Capture the cell that displays the provided text and extract its (x, y) central coordinate. 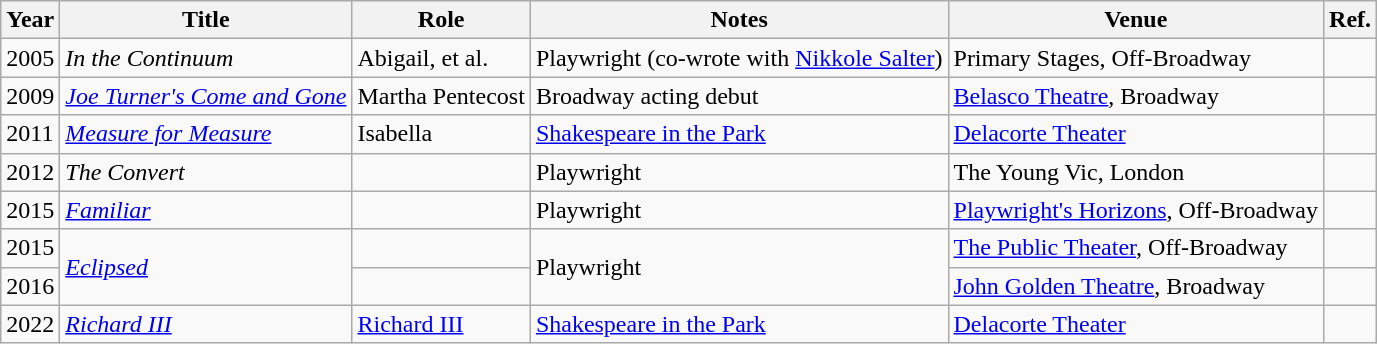
John Golden Theatre, Broadway (1136, 286)
Measure for Measure (206, 134)
Familiar (206, 210)
2009 (30, 96)
Isabella (441, 134)
In the Continuum (206, 58)
Abigail, et al. (441, 58)
2012 (30, 172)
The Public Theater, Off-Broadway (1136, 248)
Playwright (co-wrote with Nikkole Salter) (739, 58)
Belasco Theatre, Broadway (1136, 96)
Venue (1136, 20)
Broadway acting debut (739, 96)
Playwright's Horizons, Off-Broadway (1136, 210)
The Convert (206, 172)
Eclipsed (206, 267)
Primary Stages, Off-Broadway (1136, 58)
Martha Pentecost (441, 96)
Joe Turner's Come and Gone (206, 96)
Title (206, 20)
Role (441, 20)
2016 (30, 286)
2011 (30, 134)
Notes (739, 20)
Year (30, 20)
2005 (30, 58)
The Young Vic, London (1136, 172)
Ref. (1350, 20)
2022 (30, 324)
